Provide the (x, y) coordinate of the cell's center where the given text is located.  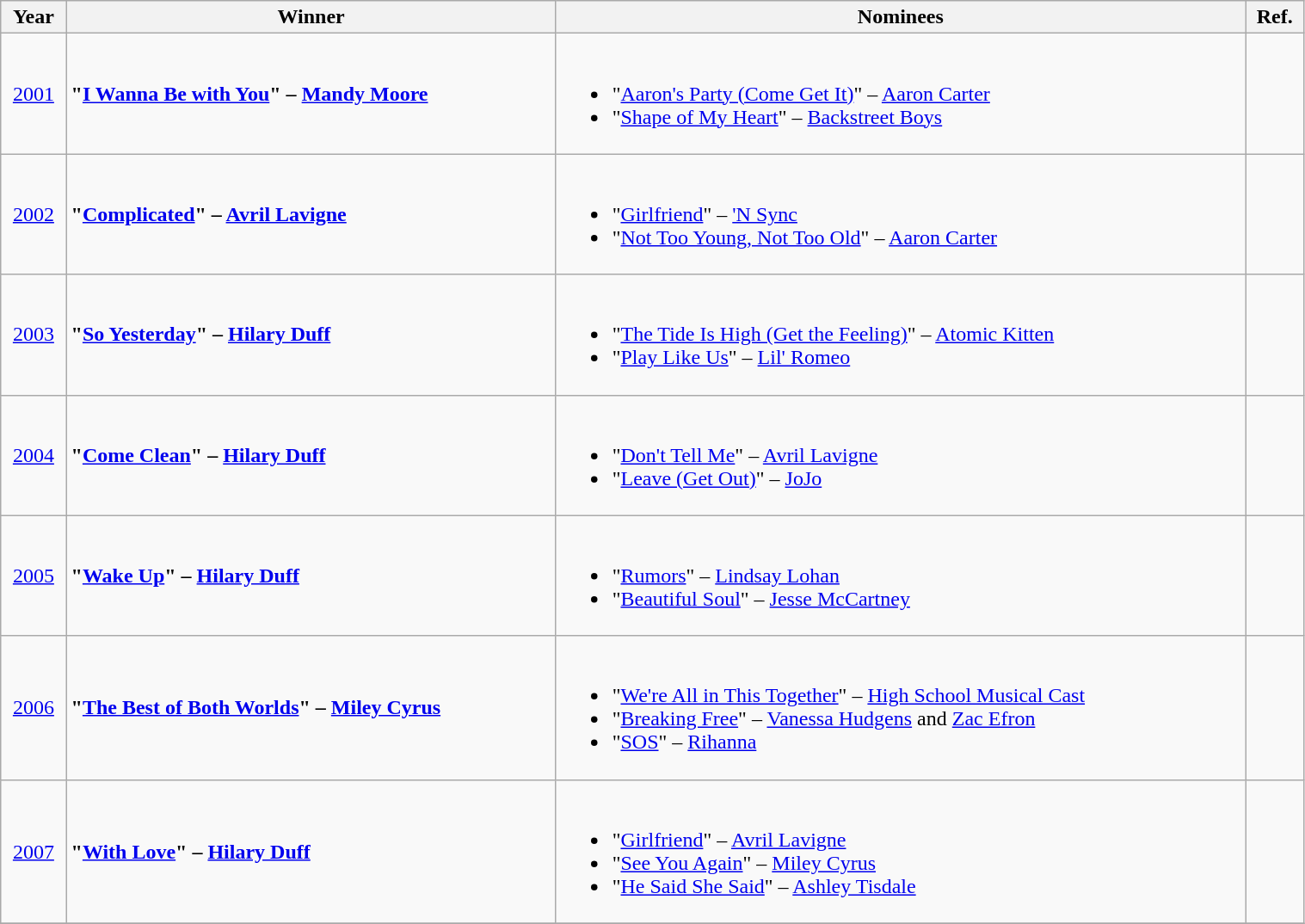
"Rumors" – Lindsay Lohan"Beautiful Soul" – Jesse McCartney (900, 576)
"Aaron's Party (Come Get It)" – Aaron Carter"Shape of My Heart" – Backstreet Boys (900, 94)
"Girlfriend" – Avril Lavigne"See You Again" – Miley Cyrus"He Said She Said" – Ashley Tisdale (900, 852)
"The Best of Both Worlds" – Miley Cyrus (311, 707)
"So Yesterday" – Hilary Duff (311, 335)
"The Tide Is High (Get the Feeling)" – Atomic Kitten"Play Like Us" – Lil' Romeo (900, 335)
2004 (34, 455)
"Girlfriend" – 'N Sync"Not Too Young, Not Too Old" – Aaron Carter (900, 214)
Year (34, 17)
"I Wanna Be with You" – Mandy Moore (311, 94)
Ref. (1275, 17)
2001 (34, 94)
2007 (34, 852)
"Complicated" – Avril Lavigne (311, 214)
"Wake Up" – Hilary Duff (311, 576)
Nominees (900, 17)
"We're All in This Together" – High School Musical Cast"Breaking Free" – Vanessa Hudgens and Zac Efron"SOS" – Rihanna (900, 707)
"Don't Tell Me" – Avril Lavigne"Leave (Get Out)" – JoJo (900, 455)
2005 (34, 576)
2006 (34, 707)
"With Love" – Hilary Duff (311, 852)
"Come Clean" – Hilary Duff (311, 455)
2002 (34, 214)
Winner (311, 17)
2003 (34, 335)
